Search for the cell housing the specified text and yield its (x, y) center coordinate. 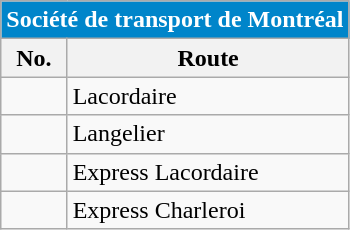
Lacordaire (208, 96)
Société de transport de Montréal (175, 20)
Langelier (208, 134)
Route (208, 58)
Express Charleroi (208, 210)
No. (34, 58)
Express Lacordaire (208, 172)
